Pinpoint the cell where the given text exists, returning its [X, Y] midpoint coordinate. 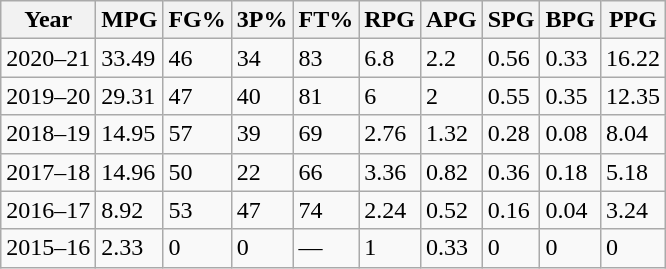
0.28 [511, 134]
22 [262, 172]
0.04 [570, 210]
FG% [197, 20]
8.04 [632, 134]
— [326, 248]
1 [390, 248]
14.95 [130, 134]
0.55 [511, 96]
1.32 [451, 134]
5.18 [632, 172]
8.92 [130, 210]
2015–16 [48, 248]
66 [326, 172]
40 [262, 96]
PPG [632, 20]
6 [390, 96]
APG [451, 20]
83 [326, 58]
12.35 [632, 96]
33.49 [130, 58]
2.24 [390, 210]
0.52 [451, 210]
2.2 [451, 58]
0.56 [511, 58]
57 [197, 134]
53 [197, 210]
0.16 [511, 210]
0.18 [570, 172]
2016–17 [48, 210]
74 [326, 210]
RPG [390, 20]
FT% [326, 20]
MPG [130, 20]
0.08 [570, 134]
0.36 [511, 172]
2019–20 [48, 96]
0.82 [451, 172]
14.96 [130, 172]
69 [326, 134]
3.24 [632, 210]
3P% [262, 20]
34 [262, 58]
46 [197, 58]
2.76 [390, 134]
Year [48, 20]
2018–19 [48, 134]
2020–21 [48, 58]
16.22 [632, 58]
0.35 [570, 96]
SPG [511, 20]
BPG [570, 20]
3.36 [390, 172]
2.33 [130, 248]
29.31 [130, 96]
50 [197, 172]
81 [326, 96]
2017–18 [48, 172]
2 [451, 96]
39 [262, 134]
6.8 [390, 58]
